For the text-containing cell, return its midpoint in [X, Y] coordinate format. 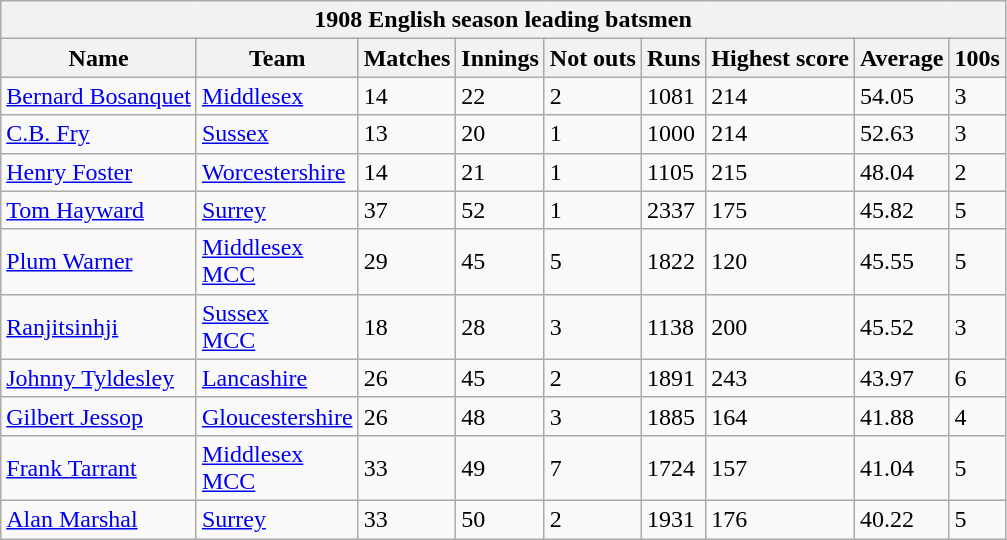
1891 [673, 378]
29 [407, 262]
Sussex [277, 134]
28 [500, 326]
52.63 [902, 134]
Average [902, 58]
48.04 [902, 172]
18 [407, 326]
1822 [673, 262]
Not outs [592, 58]
20 [500, 134]
Alan Marshal [99, 519]
Henry Foster [99, 172]
1000 [673, 134]
200 [780, 326]
48 [500, 416]
Team [277, 58]
Highest score [780, 58]
4 [977, 416]
175 [780, 210]
1931 [673, 519]
54.05 [902, 96]
1908 English season leading batsmen [504, 20]
Matches [407, 58]
41.88 [902, 416]
164 [780, 416]
50 [500, 519]
C.B. Fry [99, 134]
SussexMCC [277, 326]
Ranjitsinhji [99, 326]
Tom Hayward [99, 210]
243 [780, 378]
Worcestershire [277, 172]
Johnny Tyldesley [99, 378]
45.52 [902, 326]
13 [407, 134]
120 [780, 262]
45.82 [902, 210]
49 [500, 468]
Bernard Bosanquet [99, 96]
Runs [673, 58]
40.22 [902, 519]
21 [500, 172]
7 [592, 468]
157 [780, 468]
6 [977, 378]
37 [407, 210]
52 [500, 210]
215 [780, 172]
22 [500, 96]
Frank Tarrant [99, 468]
1724 [673, 468]
1885 [673, 416]
2337 [673, 210]
1081 [673, 96]
176 [780, 519]
45.55 [902, 262]
Middlesex [277, 96]
41.04 [902, 468]
1138 [673, 326]
Name [99, 58]
Plum Warner [99, 262]
Innings [500, 58]
43.97 [902, 378]
Lancashire [277, 378]
100s [977, 58]
Gilbert Jessop [99, 416]
Gloucestershire [277, 416]
1105 [673, 172]
